Return the [x, y] coordinate for the center point of the cell that contains the specified text.  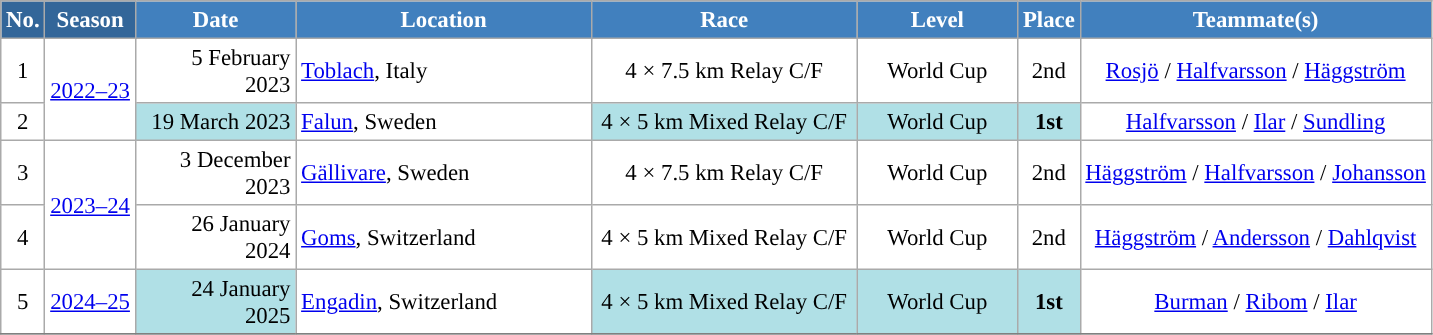
Falun, Sweden [444, 122]
Date [216, 20]
Burman / Ribom / Ilar [1256, 302]
Place [1049, 20]
Halfvarsson / Ilar / Sundling [1256, 122]
Location [444, 20]
Goms, Switzerland [444, 238]
Toblach, Italy [444, 72]
2022–23 [90, 90]
Teammate(s) [1256, 20]
2023–24 [90, 206]
Level [938, 20]
24 January 2025 [216, 302]
Gällivare, Sweden [444, 174]
1 [23, 72]
Häggström / Andersson / Dahlqvist [1256, 238]
Häggström / Halfvarsson / Johansson [1256, 174]
3 December 2023 [216, 174]
2 [23, 122]
Race [724, 20]
Season [90, 20]
19 March 2023 [216, 122]
4 [23, 238]
Engadin, Switzerland [444, 302]
Rosjö / Halfvarsson / Häggström [1256, 72]
No. [23, 20]
26 January 2024 [216, 238]
2024–25 [90, 302]
5 [23, 302]
5 February 2023 [216, 72]
3 [23, 174]
